Extract the (X, Y) coordinate from the center of the cell holding the provided text.  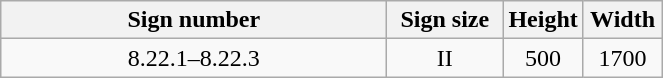
Sign size (445, 20)
1700 (622, 58)
Height (543, 20)
8.22.1–8.22.3 (194, 58)
500 (543, 58)
Sign number (194, 20)
II (445, 58)
Width (622, 20)
